Return the (x, y) coordinate for the center point of the cell that contains the specified text.  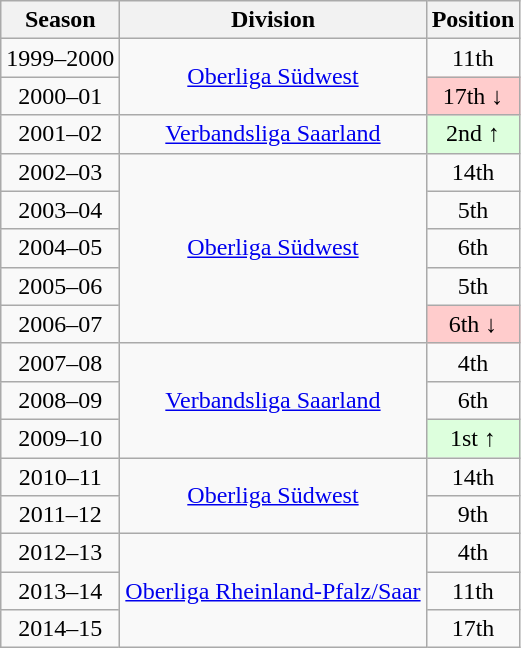
Oberliga Rheinland-Pfalz/Saar (273, 591)
2010–11 (60, 477)
1999–2000 (60, 58)
2014–15 (60, 629)
2005–06 (60, 286)
2004–05 (60, 248)
2007–08 (60, 362)
2012–13 (60, 553)
2011–12 (60, 515)
2013–14 (60, 591)
2008–09 (60, 400)
Season (60, 20)
9th (473, 515)
6th ↓ (473, 324)
2003–04 (60, 210)
1st ↑ (473, 438)
2009–10 (60, 438)
17th ↓ (473, 96)
Division (273, 20)
2006–07 (60, 324)
2000–01 (60, 96)
2nd ↑ (473, 134)
Position (473, 20)
17th (473, 629)
2001–02 (60, 134)
2002–03 (60, 172)
